Return the [X, Y] coordinate for the center point of the cell that contains the specified text.  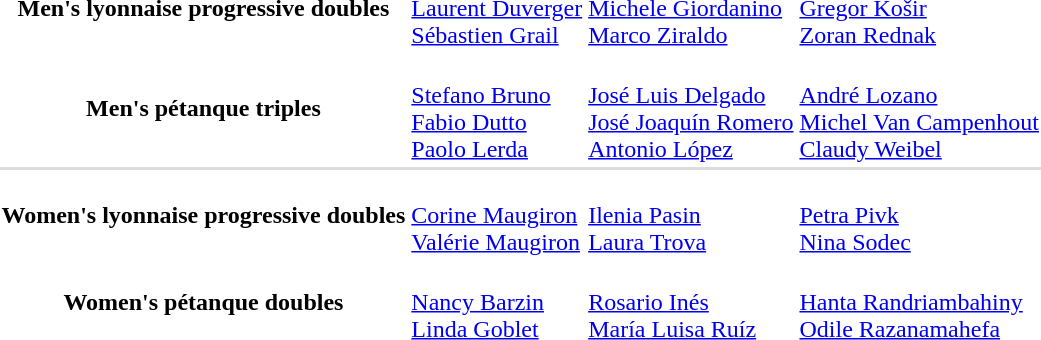
José Luis DelgadoJosé Joaquín RomeroAntonio López [691, 108]
Women's lyonnaise progressive doubles [204, 215]
Men's pétanque triples [204, 108]
Corine MaugironValérie Maugiron [497, 215]
Stefano BrunoFabio DuttoPaolo Lerda [497, 108]
Ilenia PasinLaura Trova [691, 215]
André LozanoMichel Van CampenhoutClaudy Weibel [920, 108]
Petra PivkNina Sodec [920, 215]
